Extract the (X, Y) coordinate from the center of the cell holding the provided text.  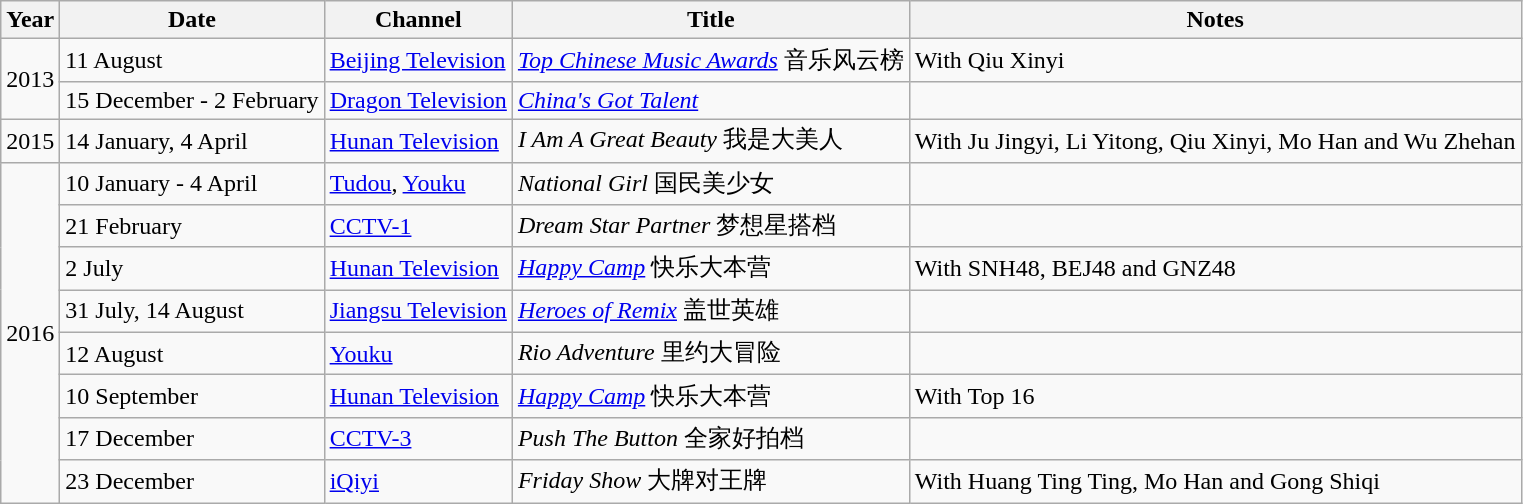
21 February (192, 226)
Dragon Television (418, 100)
Date (192, 20)
14 January, 4 April (192, 140)
iQiyi (418, 482)
Channel (418, 20)
With Qiu Xinyi (1215, 60)
With SNH48, BEJ48 and GNZ48 (1215, 268)
23 December (192, 482)
15 December - 2 February (192, 100)
10 January - 4 April (192, 184)
Jiangsu Television (418, 312)
Notes (1215, 20)
Friday Show 大牌对王牌 (710, 482)
With Ju Jingyi, Li Yitong, Qiu Xinyi, Mo Han and Wu Zhehan (1215, 140)
Heroes of Remix 盖世英雄 (710, 312)
Top Chinese Music Awards 音乐风云榜 (710, 60)
With Top 16 (1215, 396)
2015 (30, 140)
12 August (192, 354)
2013 (30, 80)
Beijing Television (418, 60)
Youku (418, 354)
Dream Star Partner 梦想星搭档 (710, 226)
Tudou, Youku (418, 184)
With Huang Ting Ting, Mo Han and Gong Shiqi (1215, 482)
Push The Button 全家好拍档 (710, 438)
Year (30, 20)
I Am A Great Beauty 我是大美人 (710, 140)
11 August (192, 60)
2016 (30, 332)
17 December (192, 438)
CCTV-3 (418, 438)
Title (710, 20)
Rio Adventure 里约大冒险 (710, 354)
10 September (192, 396)
31 July, 14 August (192, 312)
CCTV-1 (418, 226)
China's Got Talent (710, 100)
2 July (192, 268)
National Girl 国民美少女 (710, 184)
